Output the (X, Y) coordinate of the center of the cell containing the given text.  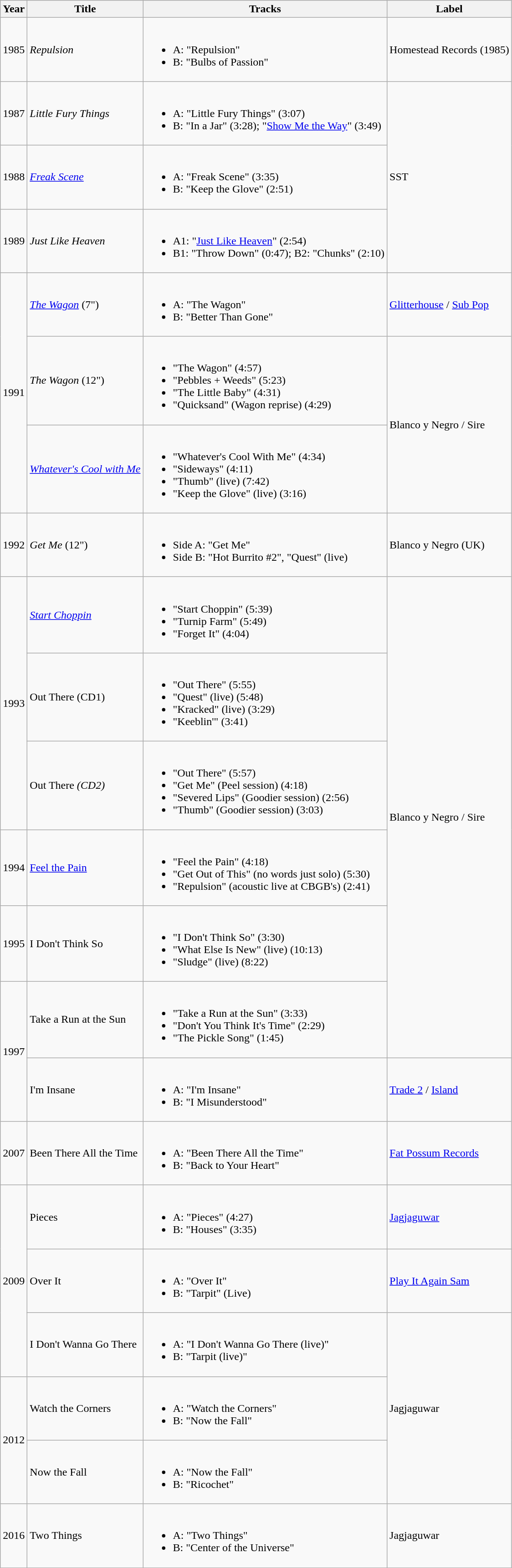
Trade 2 / Island (450, 1090)
Repulsion (85, 50)
Over It (85, 1281)
Take a Run at the Sun (85, 1020)
The Wagon (12") (85, 381)
2007 (14, 1153)
Out There (CD1) (85, 697)
I Don't Think So (85, 944)
"Out There" (5:57)"Get Me" (Peel session) (4:18)"Severed Lips" (Goodier session) (2:56)"Thumb" (Goodier session) (3:03) (265, 785)
A: "I'm Insane"B: "I Misunderstood" (265, 1090)
"The Wagon" (4:57)"Pebbles + Weeds" (5:23)"The Little Baby" (4:31)"Quicksand" (Wagon reprise) (4:29) (265, 381)
1994 (14, 868)
A: "Over It"B: "Tarpit" (Live) (265, 1281)
A: "Been There All the Time"B: "Back to Your Heart" (265, 1153)
"Feel the Pain" (4:18)"Get Out of This" (no words just solo) (5:30)"Repulsion" (acoustic live at CBGB's) (2:41) (265, 868)
1987 (14, 113)
Been There All the Time (85, 1153)
1988 (14, 177)
1993 (14, 703)
1992 (14, 545)
The Wagon (7") (85, 304)
A: "Two Things"B: "Center of the Universe" (265, 1536)
A: "I Don't Wanna Go There (live)"B: "Tarpit (live)" (265, 1345)
"Start Choppin" (5:39)"Turnip Farm" (5:49)"Forget It" (4:04) (265, 614)
"Take a Run at the Sun" (3:33)"Don't You Think It's Time" (2:29)"The Pickle Song" (1:45) (265, 1020)
Glitterhouse / Sub Pop (450, 304)
I Don't Wanna Go There (85, 1345)
1985 (14, 50)
Start Choppin (85, 614)
Out There (CD2) (85, 785)
"Whatever's Cool With Me" (4:34)"Sideways" (4:11)"Thumb" (live) (7:42)"Keep the Glove" (live) (3:16) (265, 469)
A: "The Wagon"B: "Better Than Gone" (265, 304)
Get Me (12") (85, 545)
A: "Freak Scene" (3:35)B: "Keep the Glove" (2:51) (265, 177)
Fat Possum Records (450, 1153)
1995 (14, 944)
A: "Pieces" (4:27)B: "Houses" (3:35) (265, 1217)
Now the Fall (85, 1472)
"I Don't Think So" (3:30)"What Else Is New" (live) (10:13)"Sludge" (live) (8:22) (265, 944)
A: "Repulsion"B: "Bulbs of Passion" (265, 50)
Label (450, 9)
1991 (14, 393)
Blanco y Negro (UK) (450, 545)
Pieces (85, 1217)
2016 (14, 1536)
Play It Again Sam (450, 1281)
Watch the Corners (85, 1408)
1997 (14, 1051)
A1: "Just Like Heaven" (2:54)B1: "Throw Down" (0:47); B2: "Chunks" (2:10) (265, 241)
Freak Scene (85, 177)
Title (85, 9)
SST (450, 177)
Feel the Pain (85, 868)
A: "Watch the Corners"B: "Now the Fall" (265, 1408)
Tracks (265, 9)
Year (14, 9)
2009 (14, 1281)
Whatever's Cool with Me (85, 469)
Homestead Records (1985) (450, 50)
Side A: "Get Me"Side B: "Hot Burrito #2", "Quest" (live) (265, 545)
Little Fury Things (85, 113)
2012 (14, 1440)
"Out There" (5:55)"Quest" (live) (5:48)"Kracked" (live) (3:29)"Keeblin'" (3:41) (265, 697)
Two Things (85, 1536)
1989 (14, 241)
A: "Little Fury Things" (3:07)B: "In a Jar" (3:28); "Show Me the Way" (3:49) (265, 113)
I'm Insane (85, 1090)
Just Like Heaven (85, 241)
A: "Now the Fall"B: "Ricochet" (265, 1472)
